For the text-containing cell, return its midpoint in (x, y) coordinate format. 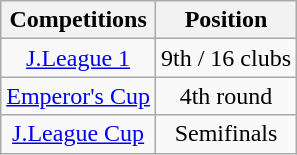
Semifinals (226, 134)
J.League Cup (78, 134)
Competitions (78, 20)
J.League 1 (78, 58)
Position (226, 20)
Emperor's Cup (78, 96)
4th round (226, 96)
9th / 16 clubs (226, 58)
